Find where the given text appears and provide that cell's center as [x, y] coordinate. 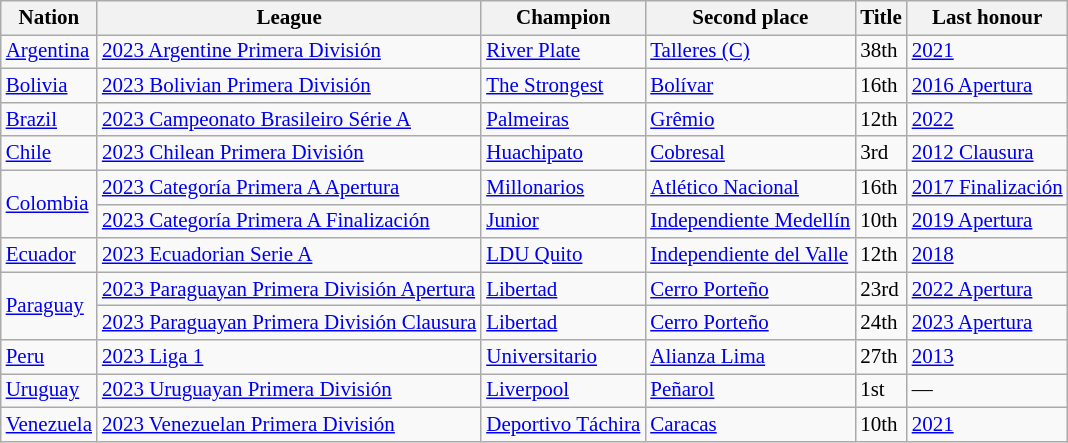
Last honour [988, 18]
Deportivo Táchira [563, 424]
Cobresal [750, 153]
Independiente del Valle [750, 255]
Liverpool [563, 391]
Bolivia [49, 86]
Uruguay [49, 391]
Ecuador [49, 255]
2012 Clausura [988, 153]
Argentina [49, 52]
Huachipato [563, 153]
Bolívar [750, 86]
Nation [49, 18]
Title [881, 18]
Paraguay [49, 306]
2023 Apertura [988, 323]
2016 Apertura [988, 86]
Champion [563, 18]
— [988, 391]
Universitario [563, 357]
Millonarios [563, 187]
2017 Finalización [988, 187]
Chile [49, 153]
The Strongest [563, 86]
Peru [49, 357]
Grêmio [750, 119]
2023 Bolivian Primera División [289, 86]
River Plate [563, 52]
Alianza Lima [750, 357]
Peñarol [750, 391]
2023 Chilean Primera División [289, 153]
2023 Ecuadorian Serie A [289, 255]
Colombia [49, 204]
Palmeiras [563, 119]
Brazil [49, 119]
2023 Campeonato Brasileiro Série A [289, 119]
2023 Paraguayan Primera División Apertura [289, 289]
2022 Apertura [988, 289]
1st [881, 391]
Atlético Nacional [750, 187]
2023 Uruguayan Primera División [289, 391]
3rd [881, 153]
2023 Categoría Primera A Apertura [289, 187]
Junior [563, 221]
Caracas [750, 424]
Venezuela [49, 424]
2023 Argentine Primera División [289, 52]
2018 [988, 255]
Independiente Medellín [750, 221]
2022 [988, 119]
2013 [988, 357]
League [289, 18]
2023 Paraguayan Primera División Clausura [289, 323]
Talleres (C) [750, 52]
2023 Venezuelan Primera División [289, 424]
Second place [750, 18]
2023 Categoría Primera A Finalización [289, 221]
24th [881, 323]
27th [881, 357]
38th [881, 52]
LDU Quito [563, 255]
2019 Apertura [988, 221]
2023 Liga 1 [289, 357]
23rd [881, 289]
